Extract the (x, y) coordinate from the center of the cell holding the provided text.  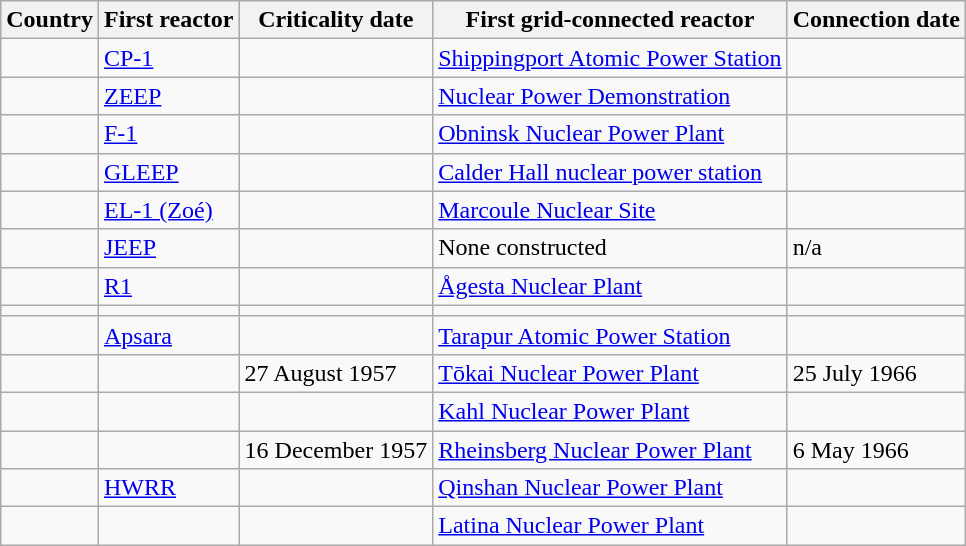
Criticality date (336, 20)
16 December 1957 (336, 449)
25 July 1966 (876, 373)
Obninsk Nuclear Power Plant (610, 134)
Qinshan Nuclear Power Plant (610, 488)
First grid-connected reactor (610, 20)
Shippingport Atomic Power Station (610, 58)
EL-1 (Zoé) (168, 210)
Latina Nuclear Power Plant (610, 526)
First reactor (168, 20)
Kahl Nuclear Power Plant (610, 411)
Country (50, 20)
Rheinsberg Nuclear Power Plant (610, 449)
n/a (876, 248)
F-1 (168, 134)
JEEP (168, 248)
Tarapur Atomic Power Station (610, 335)
27 August 1957 (336, 373)
ZEEP (168, 96)
CP-1 (168, 58)
HWRR (168, 488)
Calder Hall nuclear power station (610, 172)
Marcoule Nuclear Site (610, 210)
Tōkai Nuclear Power Plant (610, 373)
R1 (168, 286)
6 May 1966 (876, 449)
Ågesta Nuclear Plant (610, 286)
Apsara (168, 335)
Connection date (876, 20)
None constructed (610, 248)
GLEEP (168, 172)
Nuclear Power Demonstration (610, 96)
